Capture the cell that displays the provided text and extract its [x, y] central coordinate. 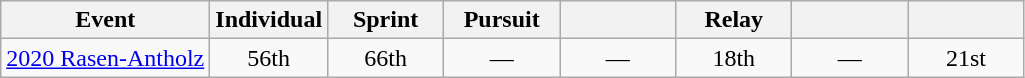
Sprint [386, 20]
66th [386, 58]
Individual [269, 20]
18th [734, 58]
2020 Rasen-Antholz [106, 58]
Event [106, 20]
Pursuit [502, 20]
21st [966, 58]
Relay [734, 20]
56th [269, 58]
